Identify which cell holds the provided text, then report its (x, y) central coordinate. 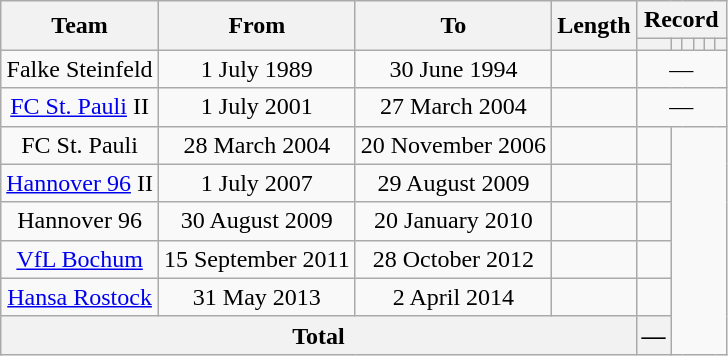
1 July 2001 (256, 107)
To (453, 26)
29 August 2009 (453, 183)
20 November 2006 (453, 145)
30 June 1994 (453, 69)
Hansa Rostock (80, 297)
From (256, 26)
31 May 2013 (256, 297)
FC St. Pauli II (80, 107)
30 August 2009 (256, 221)
Length (594, 26)
2 April 2014 (453, 297)
15 September 2011 (256, 259)
Total (318, 335)
Record (681, 20)
VfL Bochum (80, 259)
1 July 2007 (256, 183)
Falke Steinfeld (80, 69)
1 July 1989 (256, 69)
27 March 2004 (453, 107)
28 March 2004 (256, 145)
FC St. Pauli (80, 145)
Hannover 96 (80, 221)
20 January 2010 (453, 221)
Team (80, 26)
Hannover 96 II (80, 183)
28 October 2012 (453, 259)
